Return the [X, Y] coordinate for the center point of the cell that contains the specified text.  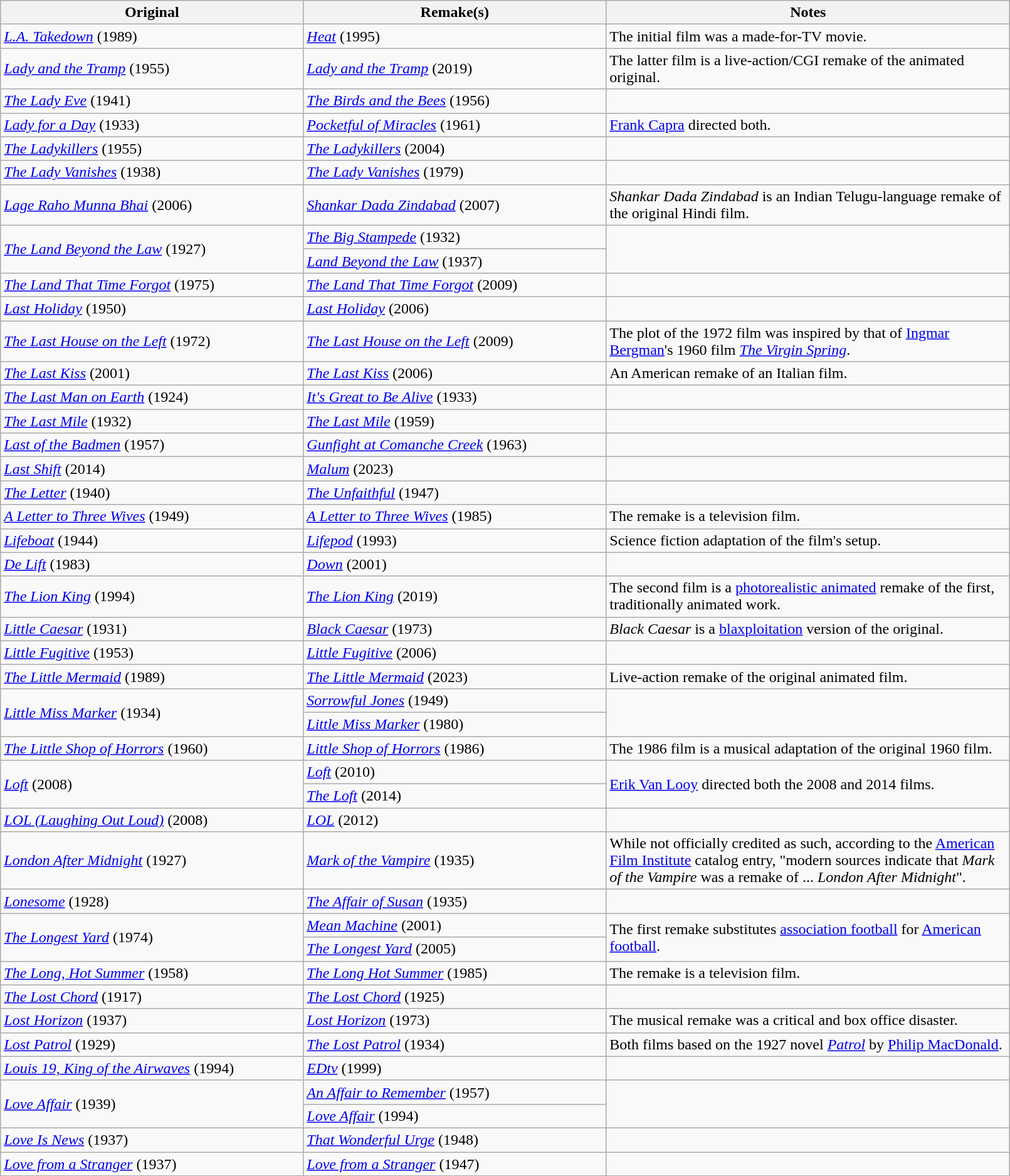
The latter film is a live-action/CGI remake of the animated original. [808, 69]
The Loft (2014) [455, 796]
Love Is News (1937) [152, 1140]
LOL (2012) [455, 820]
The Ladykillers (1955) [152, 149]
Lifepod (1993) [455, 540]
The 1986 film is a musical adaptation of the original 1960 film. [808, 748]
Love Affair (1994) [455, 1116]
The first remake substitutes association football for American football. [808, 937]
The Lost Chord (1925) [455, 997]
The Land That Time Forgot (2009) [455, 285]
The Longest Yard (2005) [455, 949]
The Affair of Susan (1935) [455, 901]
The Last House on the Left (1972) [152, 341]
London After Midnight (1927) [152, 861]
The Letter (1940) [152, 493]
The Birds and the Bees (1956) [455, 101]
Science fiction adaptation of the film's setup. [808, 540]
The Longest Yard (1974) [152, 937]
EDtv (1999) [455, 1068]
Little Fugitive (2006) [455, 653]
Loft (2010) [455, 772]
Remake(s) [455, 13]
Original [152, 13]
Mean Machine (2001) [455, 925]
Lost Horizon (1937) [152, 1021]
Loft (2008) [152, 784]
Last of the Badmen (1957) [152, 445]
Pocketful of Miracles (1961) [455, 125]
Little Caesar (1931) [152, 629]
Little Shop of Horrors (1986) [455, 748]
Lady for a Day (1933) [152, 125]
Lonesome (1928) [152, 901]
The Little Shop of Horrors (1960) [152, 748]
Little Fugitive (1953) [152, 653]
Mark of the Vampire (1935) [455, 861]
The Last Mile (1959) [455, 421]
The Ladykillers (2004) [455, 149]
Heat (1995) [455, 36]
The second film is a photorealistic animated remake of the first, traditionally animated work. [808, 597]
The Last Kiss (2001) [152, 374]
Last Shift (2014) [152, 469]
The Last Kiss (2006) [455, 374]
LOL (Laughing Out Loud) (2008) [152, 820]
Shankar Dada Zindabad is an Indian Telugu-language remake of the original Hindi film. [808, 204]
The Lady Vanishes (1938) [152, 172]
Little Miss Marker (1980) [455, 724]
Love from a Stranger (1937) [152, 1164]
Both films based on the 1927 novel Patrol by Philip MacDonald. [808, 1044]
Malum (2023) [455, 469]
The Lady Eve (1941) [152, 101]
An Affair to Remember (1957) [455, 1092]
A Letter to Three Wives (1985) [455, 517]
Lost Horizon (1973) [455, 1021]
An American remake of an Italian film. [808, 374]
Lost Patrol (1929) [152, 1044]
The Last House on the Left (2009) [455, 341]
The Little Mermaid (2023) [455, 676]
The Land Beyond the Law (1927) [152, 249]
The plot of the 1972 film was inspired by that of Ingmar Bergman's 1960 film The Virgin Spring. [808, 341]
Black Caesar (1973) [455, 629]
Live-action remake of the original animated film. [808, 676]
De Lift (1983) [152, 564]
The Long Hot Summer (1985) [455, 973]
Black Caesar is a blaxploitation version of the original. [808, 629]
The initial film was a made-for-TV movie. [808, 36]
The musical remake was a critical and box office disaster. [808, 1021]
The Lost Patrol (1934) [455, 1044]
Little Miss Marker (1934) [152, 712]
The Little Mermaid (1989) [152, 676]
L.A. Takedown (1989) [152, 36]
The Land That Time Forgot (1975) [152, 285]
Notes [808, 13]
Louis 19, King of the Airwaves (1994) [152, 1068]
The Lion King (1994) [152, 597]
Shankar Dada Zindabad (2007) [455, 204]
The Big Stampede (1932) [455, 237]
Gunfight at Comanche Creek (1963) [455, 445]
Love from a Stranger (1947) [455, 1164]
Last Holiday (2006) [455, 308]
The Unfaithful (1947) [455, 493]
Lady and the Tramp (1955) [152, 69]
Land Beyond the Law (1937) [455, 261]
Erik Van Looy directed both the 2008 and 2014 films. [808, 784]
The Lost Chord (1917) [152, 997]
The Last Man on Earth (1924) [152, 397]
The Last Mile (1932) [152, 421]
Love Affair (1939) [152, 1104]
Sorrowful Jones (1949) [455, 700]
Down (2001) [455, 564]
A Letter to Three Wives (1949) [152, 517]
Lage Raho Munna Bhai (2006) [152, 204]
Lifeboat (1944) [152, 540]
Lady and the Tramp (2019) [455, 69]
The Lady Vanishes (1979) [455, 172]
Frank Capra directed both. [808, 125]
Last Holiday (1950) [152, 308]
The Long, Hot Summer (1958) [152, 973]
The Lion King (2019) [455, 597]
It's Great to Be Alive (1933) [455, 397]
That Wonderful Urge (1948) [455, 1140]
